Locate the cell with the specified text and output its (x, y) center coordinate. 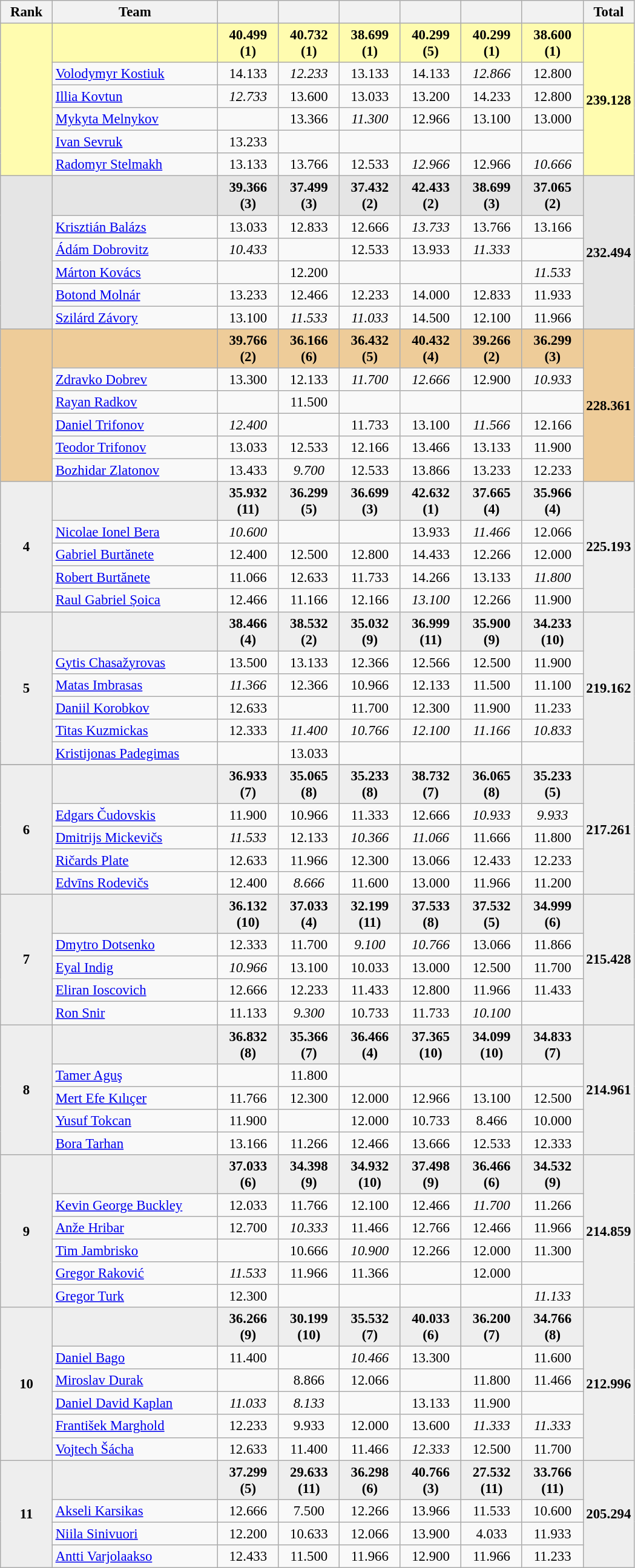
Rank (27, 12)
36.466 (4) (370, 1044)
13.366 (309, 119)
10.433 (248, 249)
36.298 (6) (370, 1480)
239.128 (609, 100)
Mykyta Melnykov (134, 119)
8.866 (309, 1380)
Raul Gabriel Șoica (134, 601)
Tim Jambrisko (134, 1250)
13.733 (431, 227)
11 (27, 1514)
42.433 (2) (431, 196)
30.199 (10) (309, 1327)
36.299 (3) (552, 348)
Bora Tarhan (134, 1143)
38.600 (1) (552, 44)
12.866 (492, 74)
13.200 (431, 97)
34.932 (10) (370, 1175)
13.866 (431, 471)
Niila Sinivuori (134, 1534)
38.732 (7) (431, 784)
Radomyr Stelmakh (134, 165)
10.833 (552, 731)
Team (134, 12)
Daniel Bago (134, 1358)
Bozhidar Zlatonov (134, 471)
9.700 (309, 471)
36.933 (7) (248, 784)
35.932 (11) (248, 501)
Vojtech Šácha (134, 1449)
36.299 (5) (309, 501)
34.532 (9) (552, 1175)
11.666 (492, 838)
10.900 (370, 1250)
38.699 (3) (492, 196)
12.566 (431, 662)
6 (27, 830)
13.900 (431, 1534)
10.033 (370, 968)
215.428 (609, 959)
40.766 (3) (431, 1480)
Eliran Ioscovich (134, 990)
Teodor Trifonov (134, 448)
35.366 (7) (309, 1044)
Ron Snir (134, 1013)
Gregor Raković (134, 1273)
14.000 (431, 295)
Titas Kuzmickas (134, 731)
7.500 (309, 1511)
42.632 (1) (431, 501)
Miroslav Durak (134, 1380)
Daniel Trifonov (134, 425)
36.065 (8) (492, 784)
37.365 (10) (431, 1044)
Kevin George Buckley (134, 1205)
Márton Kovács (134, 272)
37.033 (4) (309, 915)
37.665 (4) (492, 501)
36.699 (3) (370, 501)
212.996 (609, 1384)
34.233 (10) (552, 632)
40.499 (1) (248, 44)
38.532 (2) (309, 632)
Nicolae Ionel Bera (134, 532)
Illia Kovtun (134, 97)
10.466 (370, 1358)
38.699 (1) (370, 44)
34.766 (8) (552, 1327)
Akseli Karsikas (134, 1511)
Daniil Korobkov (134, 708)
Anže Hribar (134, 1228)
37.533 (8) (431, 915)
Daniel David Kaplan (134, 1403)
Eyal Indig (134, 968)
219.162 (609, 688)
39.366 (3) (248, 196)
12.033 (248, 1205)
Total (609, 12)
36.132 (10) (248, 915)
36.200 (7) (492, 1327)
8.133 (309, 1403)
Robert Burtănete (134, 578)
11.566 (492, 425)
34.398 (9) (309, 1175)
37.498 (9) (431, 1175)
37.532 (5) (492, 915)
36.432 (5) (370, 348)
Zdravko Dobrev (134, 379)
10 (27, 1384)
13.500 (248, 662)
12.766 (431, 1228)
27.532 (11) (492, 1480)
217.261 (609, 830)
12.700 (248, 1228)
40.033 (6) (431, 1327)
8.466 (492, 1120)
33.766 (11) (552, 1480)
40.432 (4) (431, 348)
11.100 (552, 685)
36.166 (6) (309, 348)
14.233 (492, 97)
Botond Molnár (134, 295)
František Marghold (134, 1426)
Ádám Dobrovitz (134, 249)
10.333 (309, 1228)
34.999 (6) (552, 915)
9 (27, 1232)
Kristijonas Padegimas (134, 753)
4.033 (492, 1534)
225.193 (609, 547)
34.099 (10) (492, 1044)
37.499 (3) (309, 196)
40.299 (1) (492, 44)
Szilárd Závory (134, 318)
36.999 (11) (431, 632)
Dmitrijs Mickevičs (134, 838)
35.532 (7) (370, 1327)
13.466 (431, 448)
12.733 (248, 97)
4 (27, 547)
5 (27, 688)
39.766 (2) (248, 348)
37.299 (5) (248, 1480)
232.494 (609, 253)
Gabriel Burtănete (134, 555)
10.633 (309, 1534)
37.432 (2) (370, 196)
Edgars Čudovskis (134, 815)
Gregor Turk (134, 1296)
Volodymyr Kostiuk (134, 74)
205.294 (609, 1514)
Ričards Plate (134, 861)
Krisztián Balázs (134, 227)
13.666 (431, 1143)
Mert Efe Kılıçer (134, 1098)
Yusuf Tokcan (134, 1120)
40.299 (5) (431, 44)
Tamer Aguş (134, 1075)
214.859 (609, 1232)
7 (27, 959)
37.033 (6) (248, 1175)
13.433 (248, 471)
14.433 (431, 555)
34.833 (7) (552, 1044)
29.633 (11) (309, 1480)
14.500 (431, 318)
8.666 (309, 883)
Matas Imbrasas (134, 685)
11.200 (552, 883)
37.065 (2) (552, 196)
32.199 (11) (370, 915)
10.100 (492, 1013)
40.732 (1) (309, 44)
36.266 (9) (248, 1327)
38.466 (4) (248, 632)
36.466 (6) (492, 1175)
10.366 (370, 838)
35.900 (9) (492, 632)
Rayan Radkov (134, 402)
228.361 (609, 405)
35.966 (4) (552, 501)
36.832 (8) (248, 1044)
Dmytro Dotsenko (134, 945)
35.065 (8) (309, 784)
9.300 (309, 1013)
Ivan Sevruk (134, 142)
8 (27, 1090)
13.966 (431, 1511)
39.266 (2) (492, 348)
Antti Varjolaakso (134, 1557)
9.100 (370, 945)
35.032 (9) (370, 632)
35.233 (5) (552, 784)
Gytis Chasažyrovas (134, 662)
214.961 (609, 1090)
11.866 (552, 945)
Edvīns Rodevičs (134, 883)
14.266 (431, 578)
35.233 (8) (370, 784)
10.000 (552, 1120)
